Identify which cell holds the provided text, then report its (x, y) central coordinate. 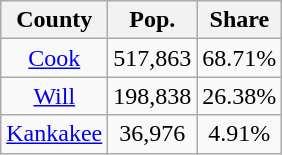
26.38% (240, 96)
517,863 (152, 58)
County (54, 20)
Kankakee (54, 134)
Cook (54, 58)
4.91% (240, 134)
36,976 (152, 134)
68.71% (240, 58)
Pop. (152, 20)
Share (240, 20)
198,838 (152, 96)
Will (54, 96)
